Detect which cell encompasses the target text, then output its [x, y] center coordinate. 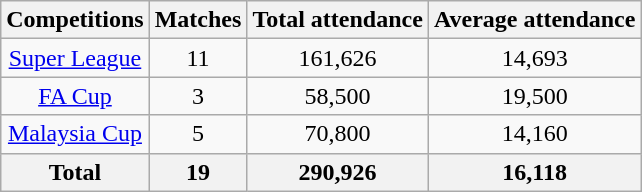
58,500 [338, 96]
14,160 [534, 134]
19 [198, 172]
Total attendance [338, 20]
11 [198, 58]
Super League [75, 58]
Total [75, 172]
3 [198, 96]
Competitions [75, 20]
5 [198, 134]
Matches [198, 20]
16,118 [534, 172]
290,926 [338, 172]
Average attendance [534, 20]
14,693 [534, 58]
Malaysia Cup [75, 134]
19,500 [534, 96]
161,626 [338, 58]
70,800 [338, 134]
FA Cup [75, 96]
